Identify which cell holds the provided text, then report its (X, Y) central coordinate. 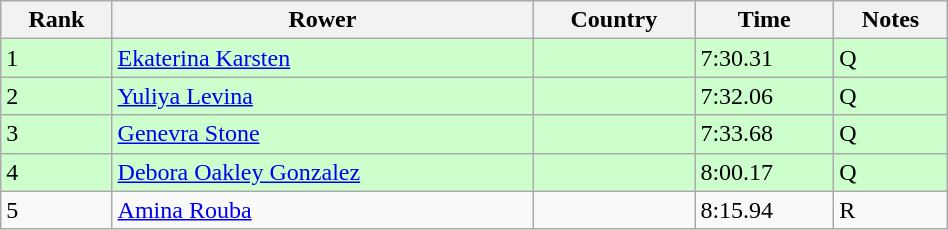
7:33.68 (764, 134)
Debora Oakley Gonzalez (322, 172)
2 (56, 96)
3 (56, 134)
8:15.94 (764, 210)
8:00.17 (764, 172)
1 (56, 58)
Rank (56, 20)
Ekaterina Karsten (322, 58)
Country (614, 20)
7:32.06 (764, 96)
5 (56, 210)
Rower (322, 20)
4 (56, 172)
Amina Rouba (322, 210)
7:30.31 (764, 58)
R (890, 210)
Genevra Stone (322, 134)
Notes (890, 20)
Yuliya Levina (322, 96)
Time (764, 20)
